Return the (X, Y) coordinate for the center point of the cell that contains the specified text.  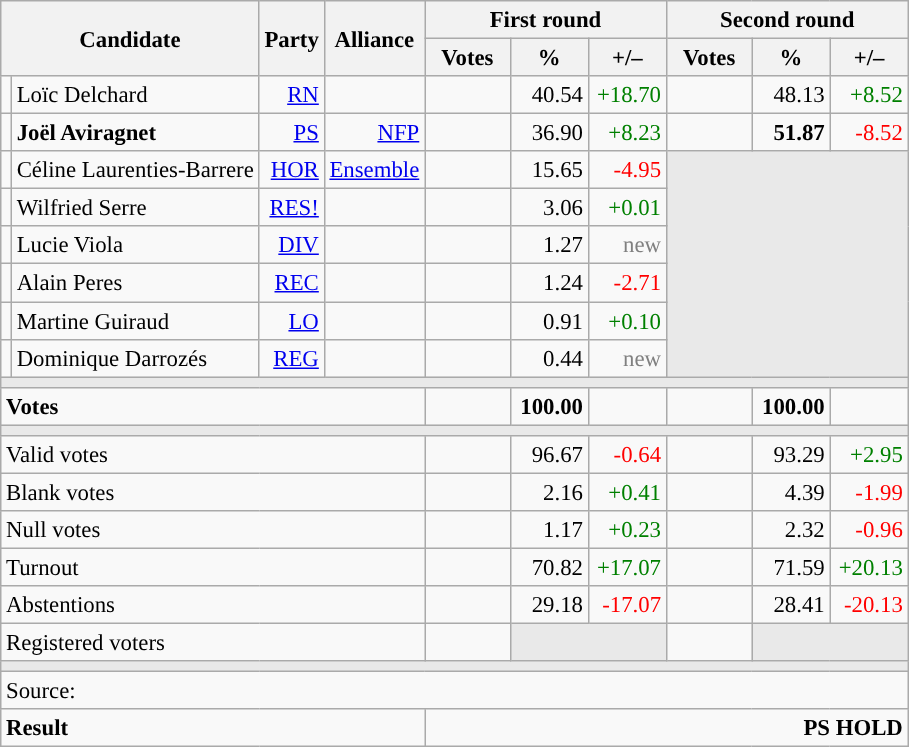
+2.95 (869, 455)
0.91 (549, 321)
-0.64 (627, 455)
Result (213, 728)
51.87 (791, 133)
+0.23 (627, 530)
Martine Guiraud (135, 321)
1.24 (549, 283)
0.44 (549, 358)
1.17 (549, 530)
DIV (292, 245)
PS HOLD (667, 728)
Céline Laurenties-Barrere (135, 170)
Source: (454, 691)
15.65 (549, 170)
Party (292, 38)
70.82 (549, 567)
Candidate (130, 38)
Registered voters (213, 643)
Loïc Delchard (135, 95)
28.41 (791, 605)
2.32 (791, 530)
-4.95 (627, 170)
+18.70 (627, 95)
40.54 (549, 95)
Blank votes (213, 492)
+17.07 (627, 567)
Joël Aviragnet (135, 133)
Null votes (213, 530)
71.59 (791, 567)
+8.52 (869, 95)
-8.52 (869, 133)
NFP (374, 133)
-0.96 (869, 530)
3.06 (549, 208)
PS (292, 133)
4.39 (791, 492)
-17.07 (627, 605)
Valid votes (213, 455)
96.67 (549, 455)
-1.99 (869, 492)
+8.23 (627, 133)
Second round (787, 20)
Abstentions (213, 605)
93.29 (791, 455)
RN (292, 95)
2.16 (549, 492)
+0.01 (627, 208)
Alain Peres (135, 283)
Dominique Darrozés (135, 358)
36.90 (549, 133)
LO (292, 321)
Wilfried Serre (135, 208)
Turnout (213, 567)
Alliance (374, 38)
REC (292, 283)
+0.41 (627, 492)
RES! (292, 208)
REG (292, 358)
HOR (292, 170)
First round (546, 20)
Ensemble (374, 170)
29.18 (549, 605)
+20.13 (869, 567)
+0.10 (627, 321)
-2.71 (627, 283)
48.13 (791, 95)
1.27 (549, 245)
Lucie Viola (135, 245)
-20.13 (869, 605)
